Search for the cell housing the specified text and yield its [x, y] center coordinate. 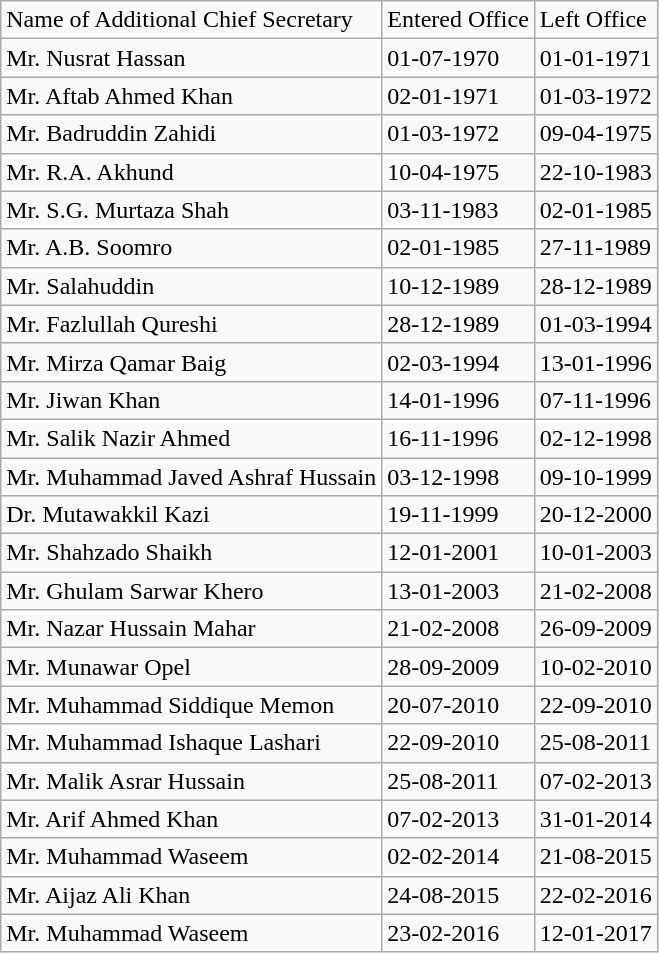
16-11-1996 [458, 438]
21-08-2015 [596, 857]
10-01-2003 [596, 553]
26-09-2009 [596, 629]
Mr. Nusrat Hassan [192, 58]
03-12-1998 [458, 477]
31-01-2014 [596, 819]
Mr. Shahzado Shaikh [192, 553]
Mr. Muhammad Javed Ashraf Hussain [192, 477]
12-01-2017 [596, 933]
09-10-1999 [596, 477]
02-12-1998 [596, 438]
Mr. R.A. Akhund [192, 172]
10-04-1975 [458, 172]
Mr. Muhammad Ishaque Lashari [192, 743]
01-03-1994 [596, 324]
Mr. Badruddin Zahidi [192, 134]
Mr. Salik Nazir Ahmed [192, 438]
Mr. Malik Asrar Hussain [192, 781]
Left Office [596, 20]
Mr. Muhammad Siddique Memon [192, 705]
Mr. Jiwan Khan [192, 400]
12-01-2001 [458, 553]
Mr. Arif Ahmed Khan [192, 819]
01-01-1971 [596, 58]
Mr. Fazlullah Qureshi [192, 324]
Entered Office [458, 20]
02-02-2014 [458, 857]
02-03-1994 [458, 362]
22-10-1983 [596, 172]
03-11-1983 [458, 210]
Mr. Salahuddin [192, 286]
Mr. Aftab Ahmed Khan [192, 96]
Mr. Nazar Hussain Mahar [192, 629]
13-01-2003 [458, 591]
Mr. Munawar Opel [192, 667]
09-04-1975 [596, 134]
01-07-1970 [458, 58]
27-11-1989 [596, 248]
28-09-2009 [458, 667]
22-02-2016 [596, 895]
Mr. Ghulam Sarwar Khero [192, 591]
10-02-2010 [596, 667]
Mr. Mirza Qamar Baig [192, 362]
24-08-2015 [458, 895]
10-12-1989 [458, 286]
19-11-1999 [458, 515]
Dr. Mutawakkil Kazi [192, 515]
23-02-2016 [458, 933]
20-12-2000 [596, 515]
14-01-1996 [458, 400]
02-01-1971 [458, 96]
Mr. S.G. Murtaza Shah [192, 210]
Mr. Aijaz Ali Khan [192, 895]
07-11-1996 [596, 400]
13-01-1996 [596, 362]
Mr. A.B. Soomro [192, 248]
Name of Additional Chief Secretary [192, 20]
20-07-2010 [458, 705]
